Capture the cell that displays the provided text and extract its [X, Y] central coordinate. 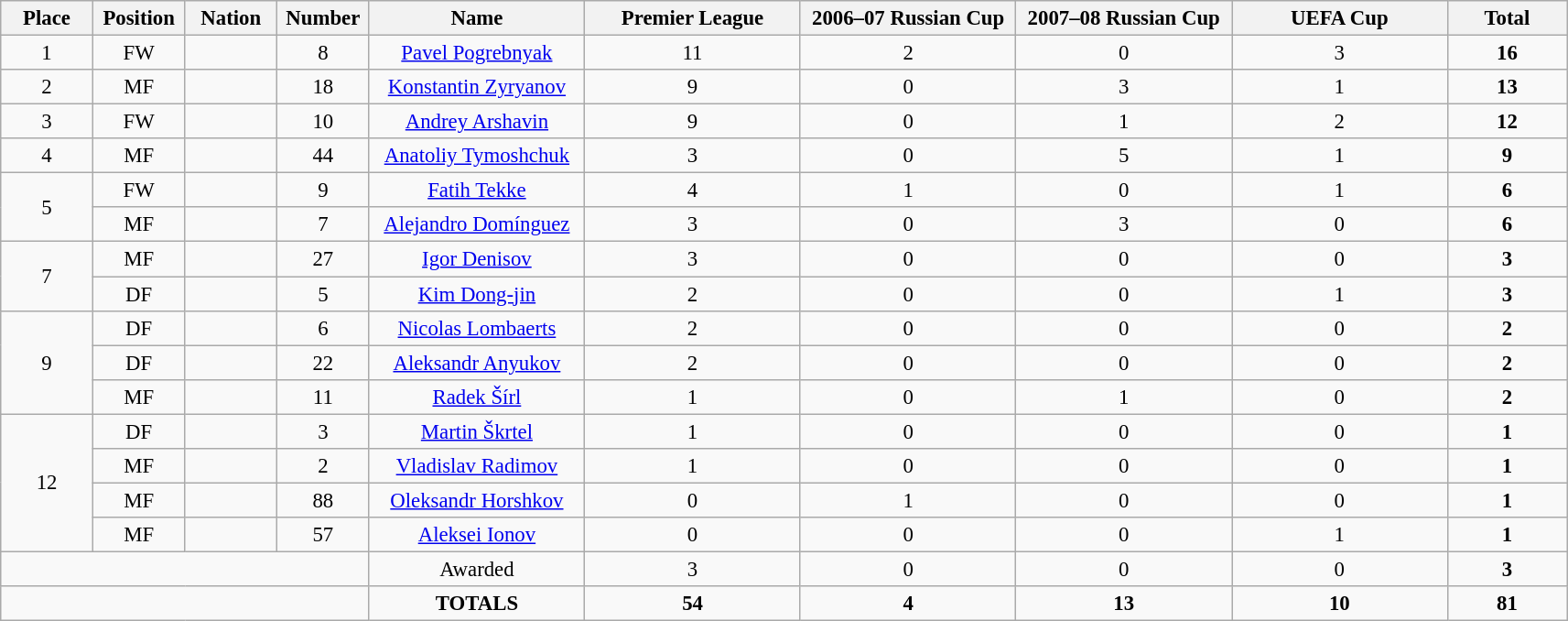
22 [324, 363]
8 [324, 53]
Anatoliy Tymoshchuk [477, 156]
2006–07 Russian Cup [908, 18]
44 [324, 156]
Nation [231, 18]
54 [693, 604]
88 [324, 500]
Name [477, 18]
Premier League [693, 18]
Kim Dong-jin [477, 294]
Aleksandr Anyukov [477, 363]
Vladislav Radimov [477, 466]
Position [139, 18]
Radek Šírl [477, 397]
2007–08 Russian Cup [1124, 18]
Place [48, 18]
57 [324, 535]
Konstantin Zyryanov [477, 87]
Martin Škrtel [477, 431]
Number [324, 18]
16 [1507, 53]
27 [324, 259]
Nicolas Lombaerts [477, 328]
Aleksei Ionov [477, 535]
Andrey Arshavin [477, 122]
81 [1507, 604]
UEFA Cup [1340, 18]
TOTALS [477, 604]
18 [324, 87]
Fatih Tekke [477, 191]
Awarded [477, 569]
Total [1507, 18]
Pavel Pogrebnyak [477, 53]
Oleksandr Horshkov [477, 500]
Igor Denisov [477, 259]
Alejandro Domínguez [477, 224]
